Return [x, y] of the center of cell containing provided text 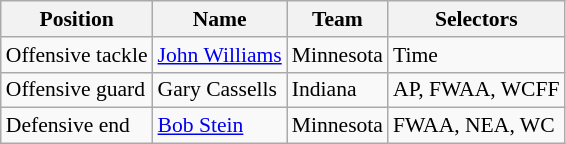
Defensive end [77, 126]
Offensive tackle [77, 55]
FWAA, NEA, WC [476, 126]
Name [220, 19]
John Williams [220, 55]
Offensive guard [77, 90]
Bob Stein [220, 126]
Time [476, 55]
AP, FWAA, WCFF [476, 90]
Gary Cassells [220, 90]
Indiana [338, 90]
Position [77, 19]
Team [338, 19]
Selectors [476, 19]
